Determine the (X, Y) coordinate at the center of the cell enclosing the given text.  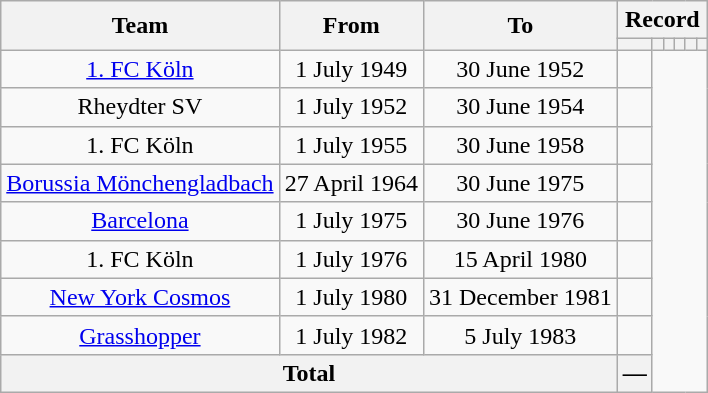
Record (662, 20)
New York Cosmos (140, 297)
Total (309, 373)
From (351, 26)
27 April 1964 (351, 183)
30 June 1975 (520, 183)
Rheydter SV (140, 107)
15 April 1980 (520, 259)
Grasshopper (140, 335)
1 July 1975 (351, 221)
— (634, 373)
To (520, 26)
Borussia Mönchengladbach (140, 183)
1 July 1952 (351, 107)
1 July 1982 (351, 335)
Team (140, 26)
30 June 1958 (520, 145)
1 July 1949 (351, 69)
1 July 1976 (351, 259)
1 July 1980 (351, 297)
30 June 1952 (520, 69)
1 July 1955 (351, 145)
Barcelona (140, 221)
31 December 1981 (520, 297)
5 July 1983 (520, 335)
30 June 1954 (520, 107)
30 June 1976 (520, 221)
